Find where the given text appears and provide that cell's center as [X, Y] coordinate. 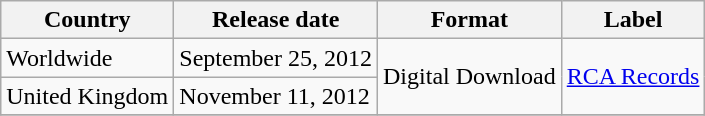
Format [470, 20]
Country [88, 20]
Worldwide [88, 58]
Release date [276, 20]
November 11, 2012 [276, 96]
RCA Records [633, 77]
September 25, 2012 [276, 58]
Label [633, 20]
United Kingdom [88, 96]
Digital Download [470, 77]
